Search for the cell housing the specified text and yield its [x, y] center coordinate. 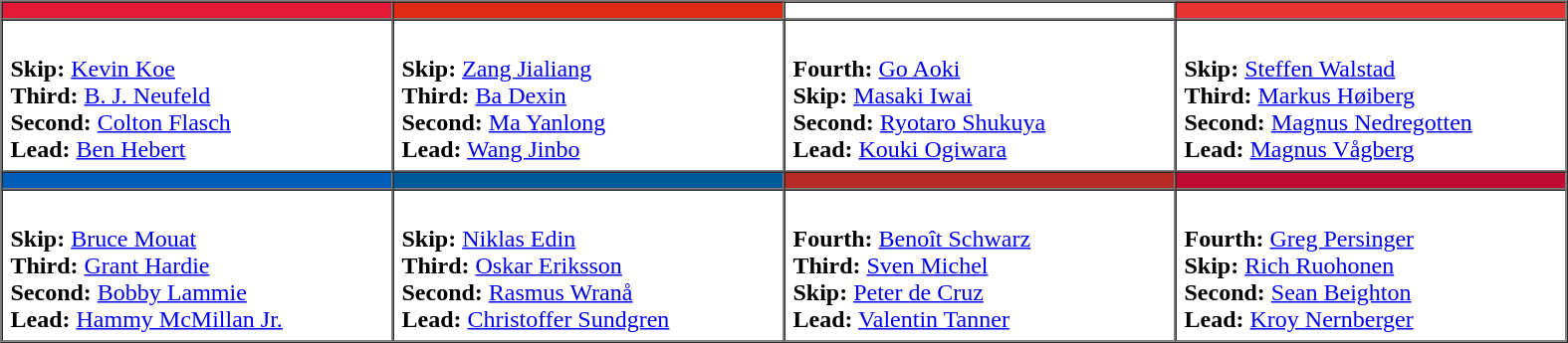
Fourth: Benoît Schwarz Third: Sven Michel Skip: Peter de Cruz Lead: Valentin Tanner [980, 264]
Skip: Bruce Mouat Third: Grant Hardie Second: Bobby Lammie Lead: Hammy McMillan Jr. [197, 264]
Fourth: Greg Persinger Skip: Rich Ruohonen Second: Sean Beighton Lead: Kroy Nernberger [1370, 264]
Skip: Steffen Walstad Third: Markus Høiberg Second: Magnus Nedregotten Lead: Magnus Vågberg [1370, 95]
Skip: Zang Jialiang Third: Ba Dexin Second: Ma Yanlong Lead: Wang Jinbo [587, 95]
Skip: Kevin Koe Third: B. J. Neufeld Second: Colton Flasch Lead: Ben Hebert [197, 95]
Skip: Niklas Edin Third: Oskar Eriksson Second: Rasmus Wranå Lead: Christoffer Sundgren [587, 264]
Fourth: Go Aoki Skip: Masaki Iwai Second: Ryotaro Shukuya Lead: Kouki Ogiwara [980, 95]
